Pinpoint the cell where the given text exists, returning its (X, Y) midpoint coordinate. 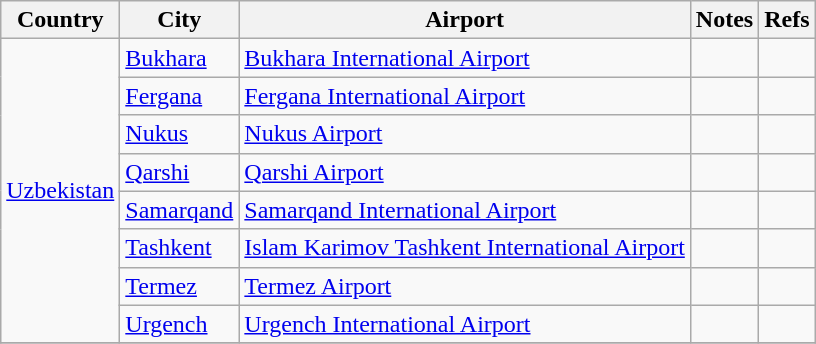
Uzbekistan (60, 191)
Samarqand International Airport (465, 210)
Termez Airport (465, 286)
Islam Karimov Tashkent International Airport (465, 248)
Termez (180, 286)
Nukus Airport (465, 134)
Tashkent (180, 248)
Urgench (180, 324)
Airport (465, 20)
Fergana International Airport (465, 96)
Nukus (180, 134)
Qarshi (180, 172)
Samarqand (180, 210)
Bukhara International Airport (465, 58)
Qarshi Airport (465, 172)
Urgench International Airport (465, 324)
Fergana (180, 96)
Country (60, 20)
City (180, 20)
Notes (724, 20)
Refs (787, 20)
Bukhara (180, 58)
